Locate the cell with the specified text and output its [x, y] center coordinate. 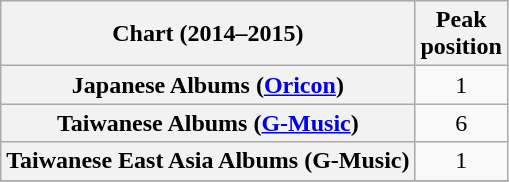
Taiwanese Albums (G-Music) [208, 123]
6 [461, 123]
Japanese Albums (Oricon) [208, 85]
Taiwanese East Asia Albums (G-Music) [208, 161]
Chart (2014–2015) [208, 34]
Peakposition [461, 34]
